Output the [X, Y] coordinate of the center of the cell containing the given text.  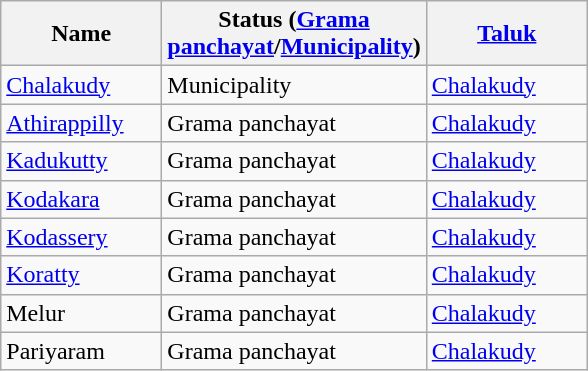
Melur [82, 313]
Name [82, 34]
Status (Grama panchayat/Municipality) [294, 34]
Kodassery [82, 237]
Kadukutty [82, 161]
Koratty [82, 275]
Taluk [506, 34]
Kodakara [82, 199]
Municipality [294, 85]
Athirappilly [82, 123]
Pariyaram [82, 351]
